Scan for the cell matching the given text and deliver its (x, y) coordinate at center. 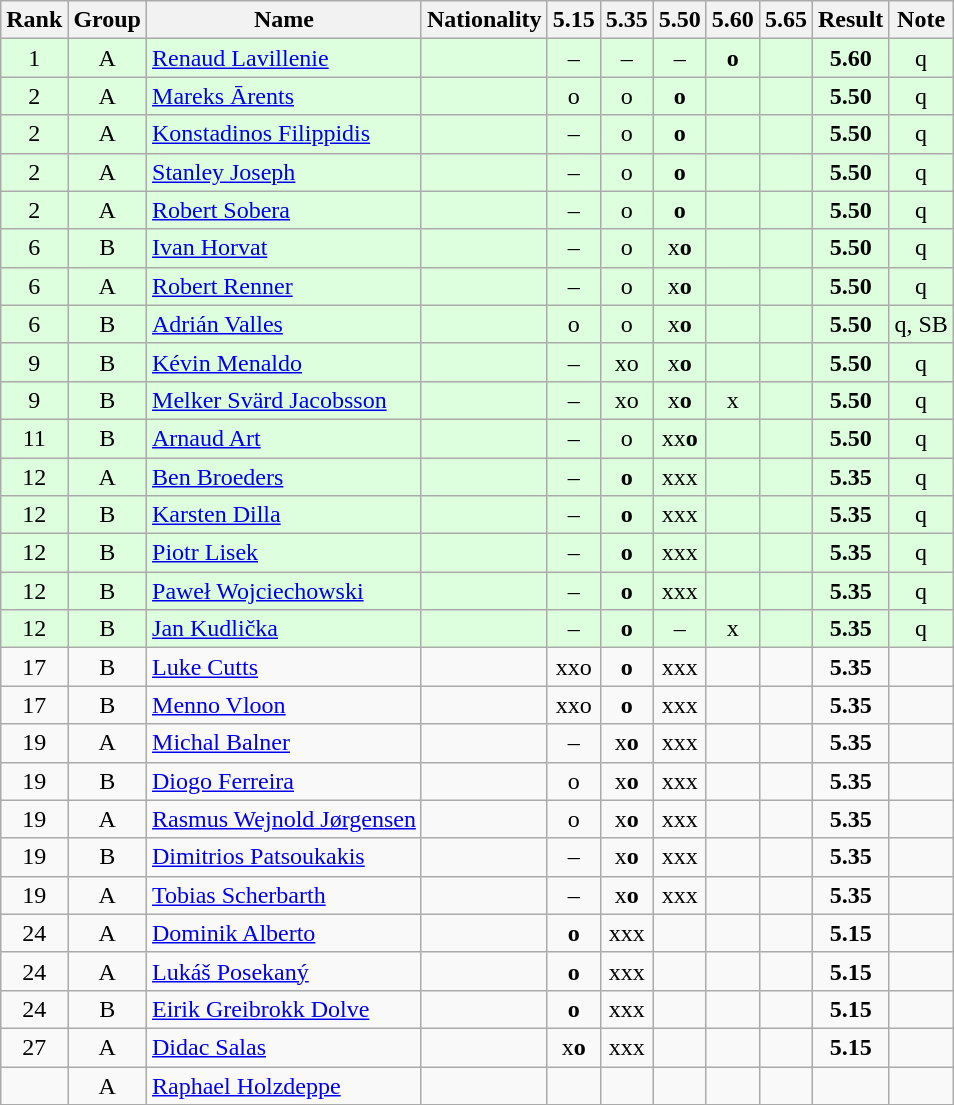
Arnaud Art (284, 438)
Jan Kudlička (284, 629)
Result (850, 20)
5.65 (786, 20)
Karsten Dilla (284, 515)
Adrián Valles (284, 324)
Ben Broeders (284, 477)
Rasmus Wejnold Jørgensen (284, 819)
Stanley Joseph (284, 172)
Rank (34, 20)
Renaud Lavillenie (284, 58)
11 (34, 438)
Raphael Holzdeppe (284, 1085)
Mareks Ārents (284, 96)
27 (34, 1047)
Lukáš Posekaný (284, 971)
1 (34, 58)
Piotr Lisek (284, 553)
Group (108, 20)
Melker Svärd Jacobsson (284, 400)
Paweł Wojciechowski (284, 591)
Robert Renner (284, 286)
Didac Salas (284, 1047)
Eirik Greibrokk Dolve (284, 1009)
Michal Balner (284, 743)
Dimitrios Patsoukakis (284, 857)
Menno Vloon (284, 705)
Robert Sobera (284, 210)
Nationality (484, 20)
Name (284, 20)
Konstadinos Filippidis (284, 134)
Diogo Ferreira (284, 781)
Luke Cutts (284, 667)
Dominik Alberto (284, 933)
q, SB (921, 324)
Note (921, 20)
Tobias Scherbarth (284, 895)
Kévin Menaldo (284, 362)
Ivan Horvat (284, 248)
